Search for the cell housing the specified text and yield its (X, Y) center coordinate. 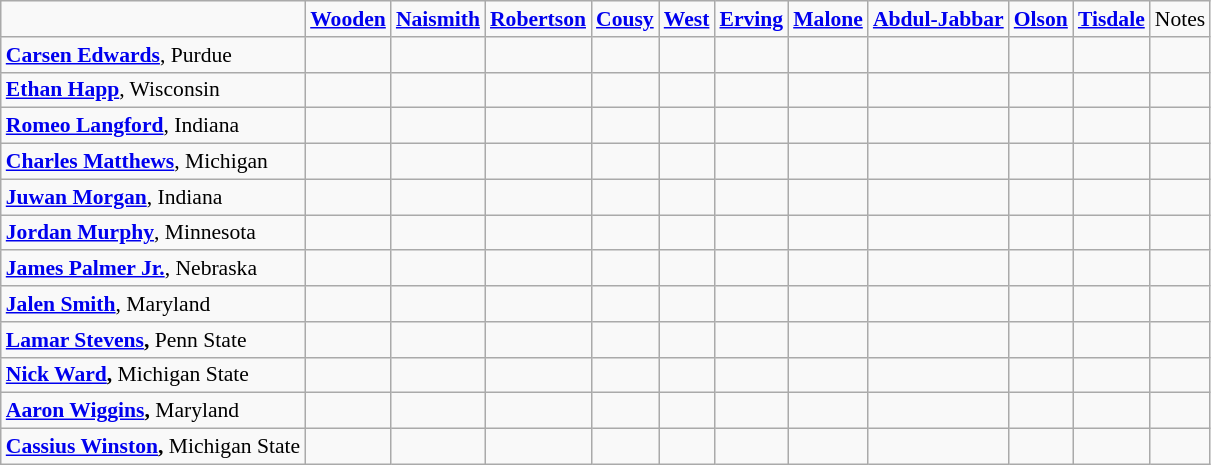
Charles Matthews, Michigan (153, 162)
West (687, 19)
Juwan Morgan, Indiana (153, 197)
Naismith (438, 19)
Jordan Murphy, Minnesota (153, 233)
James Palmer Jr., Nebraska (153, 269)
Erving (751, 19)
Cassius Winston, Michigan State (153, 447)
Robertson (538, 19)
Wooden (348, 19)
Notes (1180, 19)
Aaron Wiggins, Maryland (153, 411)
Carsen Edwards, Purdue (153, 55)
Romeo Langford, Indiana (153, 126)
Nick Ward, Michigan State (153, 375)
Lamar Stevens, Penn State (153, 340)
Tisdale (1112, 19)
Cousy (625, 19)
Jalen Smith, Maryland (153, 304)
Ethan Happ, Wisconsin (153, 90)
Olson (1041, 19)
Malone (828, 19)
Abdul-Jabbar (938, 19)
